From the cell containing the given text, extract its center point as [X, Y] coordinate. 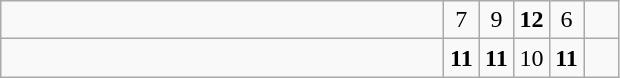
9 [496, 20]
10 [532, 58]
7 [462, 20]
6 [566, 20]
12 [532, 20]
